Identify which cell holds the provided text, then report its (X, Y) central coordinate. 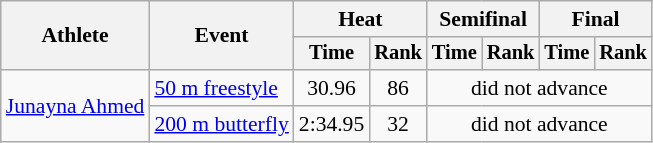
Junayna Ahmed (76, 106)
Semifinal (483, 19)
200 m butterfly (221, 124)
86 (398, 88)
2:34.95 (332, 124)
32 (398, 124)
30.96 (332, 88)
Heat (360, 19)
50 m freestyle (221, 88)
Final (595, 19)
Athlete (76, 36)
Event (221, 36)
